Return (X, Y) of the center of cell containing provided text 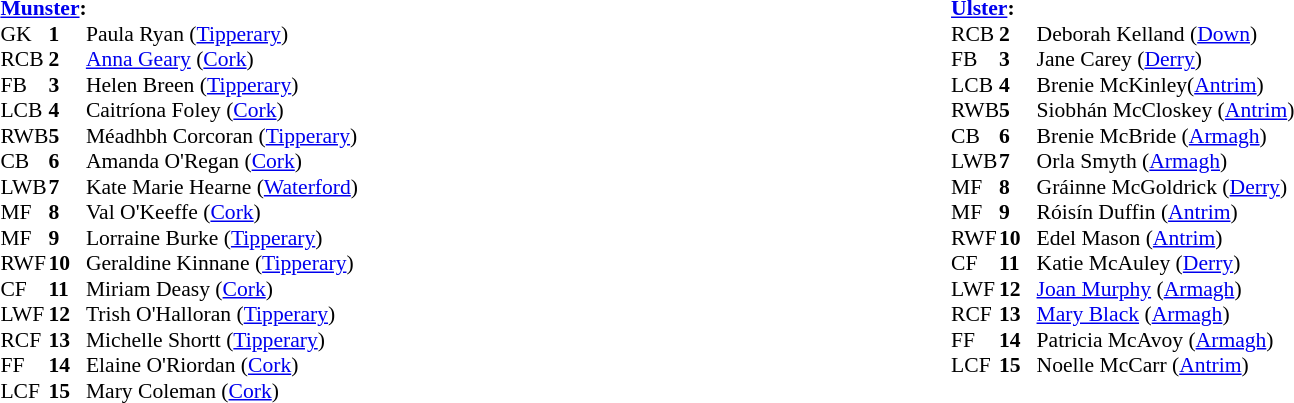
Amanda O'Regan (Cork) (222, 161)
Anna Geary (Cork) (222, 59)
Geraldine Kinnane (Tipperary) (222, 263)
Caitríona Foley (Cork) (222, 111)
GK (24, 34)
Méadhbh Corcoran (Tipperary) (222, 136)
Trish O'Halloran (Tipperary) (222, 315)
Miriam Deasy (Cork) (222, 289)
Kate Marie Hearne (Waterford) (222, 187)
15 (1018, 365)
Michelle Shortt (Tipperary) (222, 340)
Val O'Keeffe (Cork) (222, 213)
Paula Ryan (Tipperary) (222, 34)
1 (67, 34)
LCF (975, 365)
Helen Breen (Tipperary) (222, 85)
Lorraine Burke (Tipperary) (222, 238)
Elaine O'Riordan (Cork) (222, 365)
